Detect which cell encompasses the target text, then output its [X, Y] center coordinate. 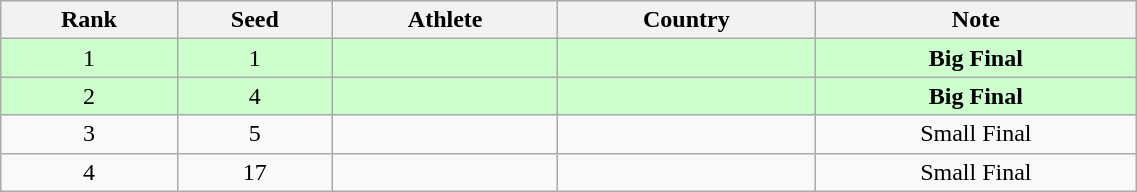
2 [89, 96]
Country [686, 20]
Rank [89, 20]
Athlete [444, 20]
3 [89, 134]
5 [254, 134]
Seed [254, 20]
17 [254, 172]
Note [976, 20]
